For the text-containing cell, return its midpoint in [x, y] coordinate format. 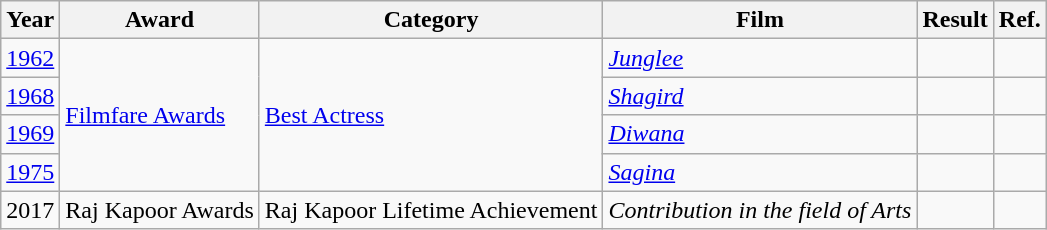
Sagina [760, 172]
Best Actress [431, 115]
Award [160, 20]
Filmfare Awards [160, 115]
Shagird [760, 96]
1969 [30, 134]
Diwana [760, 134]
Result [955, 20]
Year [30, 20]
2017 [30, 210]
Category [431, 20]
Raj Kapoor Lifetime Achievement [431, 210]
Raj Kapoor Awards [160, 210]
1962 [30, 58]
Contribution in the field of Arts [760, 210]
1975 [30, 172]
Film [760, 20]
Ref. [1020, 20]
Junglee [760, 58]
1968 [30, 96]
